Provide the (x, y) coordinate of the cell's center where the given text is located.  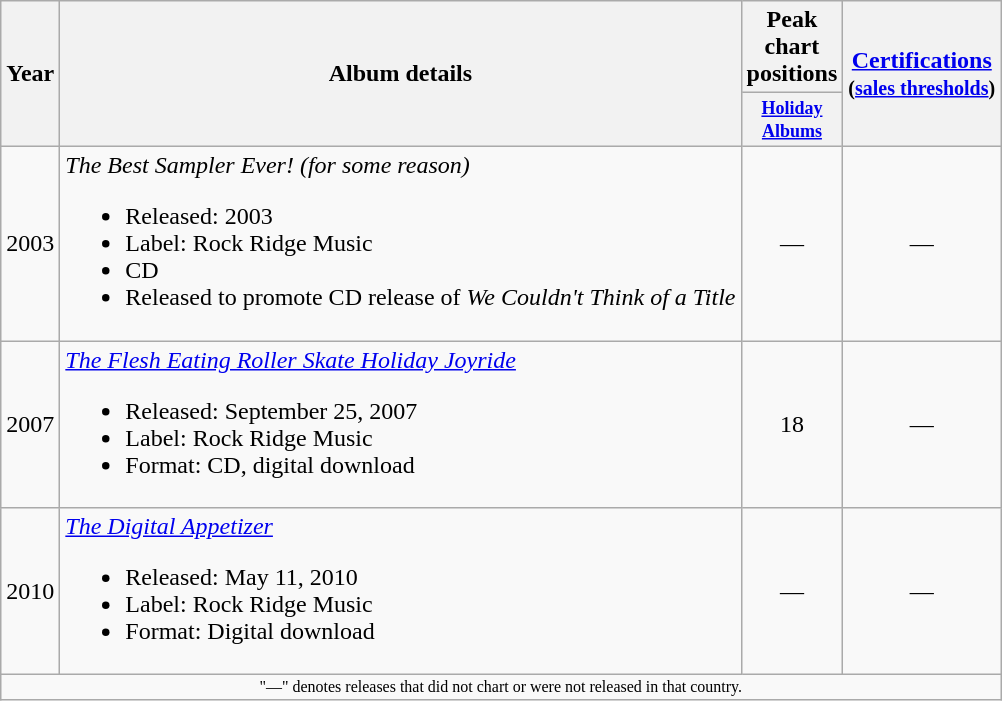
Certifications(sales thresholds) (922, 74)
Peak chart positions (792, 47)
The Flesh Eating Roller Skate Holiday JoyrideReleased: September 25, 2007Label: Rock Ridge MusicFormat: CD, digital download (400, 424)
2010 (30, 592)
"—" denotes releases that did not chart or were not released in that country. (501, 687)
18 (792, 424)
2007 (30, 424)
The Digital AppetizerReleased: May 11, 2010Label: Rock Ridge MusicFormat: Digital download (400, 592)
Album details (400, 74)
Year (30, 74)
2003 (30, 243)
The Best Sampler Ever! (for some reason)Released: 2003Label: Rock Ridge MusicCDReleased to promote CD release of We Couldn't Think of a Title (400, 243)
Holiday Albums (792, 120)
